Extract the (X, Y) coordinate from the center of the cell holding the provided text.  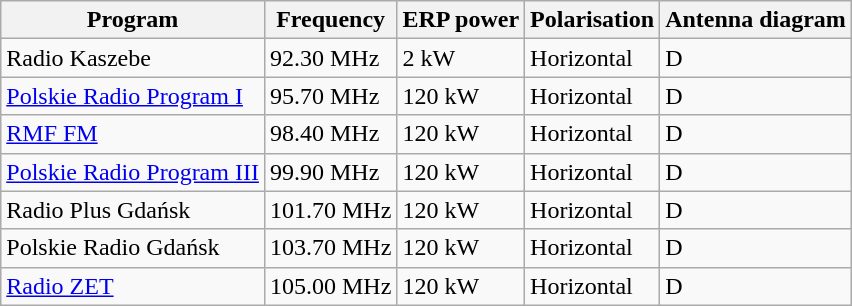
2 kW (461, 58)
Antenna diagram (756, 20)
Polskie Radio Program I (133, 96)
105.00 MHz (330, 286)
Radio Plus Gdańsk (133, 210)
92.30 MHz (330, 58)
RMF FM (133, 134)
Frequency (330, 20)
95.70 MHz (330, 96)
98.40 MHz (330, 134)
Program (133, 20)
Polarisation (592, 20)
99.90 MHz (330, 172)
101.70 MHz (330, 210)
Polskie Radio Program III (133, 172)
Radio ZET (133, 286)
103.70 MHz (330, 248)
ERP power (461, 20)
Polskie Radio Gdańsk (133, 248)
Radio Kaszebe (133, 58)
